Detect which cell encompasses the target text, then output its [x, y] center coordinate. 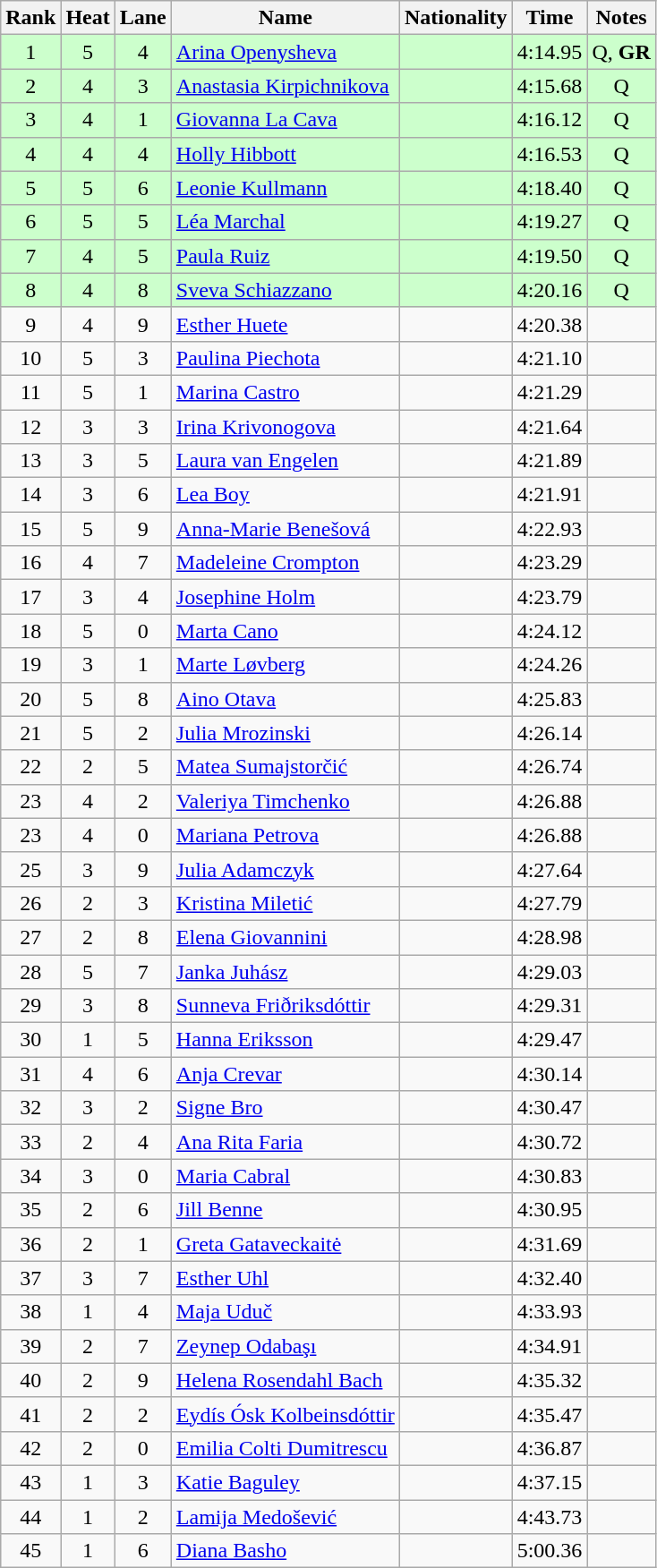
4:29.47 [550, 1040]
21 [30, 733]
17 [30, 597]
4:30.72 [550, 1142]
Mariana Petrova [285, 835]
4:27.64 [550, 869]
4:35.32 [550, 1380]
4:30.47 [550, 1108]
Name [285, 18]
Nationality [456, 18]
Matea Sumajstorčić [285, 767]
38 [30, 1312]
4:32.40 [550, 1278]
Paulina Piechota [285, 358]
4:21.91 [550, 495]
4:20.16 [550, 290]
Q, GR [621, 52]
4:37.15 [550, 1482]
4:28.98 [550, 937]
32 [30, 1108]
4:29.31 [550, 1006]
Diana Basho [285, 1551]
Marta Cano [285, 631]
4:29.03 [550, 971]
14 [30, 495]
42 [30, 1448]
4:15.68 [550, 86]
Julia Adamczyk [285, 869]
34 [30, 1176]
4:21.29 [550, 392]
Rank [30, 18]
Helena Rosendahl Bach [285, 1380]
4:30.14 [550, 1074]
Jill Benne [285, 1210]
Sunneva Friðriksdóttir [285, 1006]
4:34.91 [550, 1346]
44 [30, 1517]
4:19.27 [550, 222]
25 [30, 869]
40 [30, 1380]
Anna-Marie Benešová [285, 529]
Heat [88, 18]
Elena Giovannini [285, 937]
Lea Boy [285, 495]
Hanna Eriksson [285, 1040]
33 [30, 1142]
19 [30, 665]
Anastasia Kirpichnikova [285, 86]
Madeleine Crompton [285, 563]
4:27.79 [550, 903]
Zeynep Odabaşı [285, 1346]
Arina Openysheva [285, 52]
4:19.50 [550, 256]
Eydís Ósk Kolbeinsdóttir [285, 1414]
45 [30, 1551]
15 [30, 529]
4:36.87 [550, 1448]
Signe Bro [285, 1108]
Laura van Engelen [285, 461]
Sveva Schiazzano [285, 290]
13 [30, 461]
4:30.83 [550, 1176]
Holly Hibbott [285, 154]
Emilia Colti Dumitrescu [285, 1448]
4:26.74 [550, 767]
16 [30, 563]
36 [30, 1244]
18 [30, 631]
20 [30, 699]
39 [30, 1346]
Maja Uduč [285, 1312]
30 [30, 1040]
4:21.89 [550, 461]
Marina Castro [285, 392]
35 [30, 1210]
Ana Rita Faria [285, 1142]
Greta Gataveckaitė [285, 1244]
28 [30, 971]
Aino Otava [285, 699]
Lane [143, 18]
4:31.69 [550, 1244]
4:30.95 [550, 1210]
Lamija Medošević [285, 1517]
4:18.40 [550, 188]
4:25.83 [550, 699]
4:33.93 [550, 1312]
4:16.53 [550, 154]
Maria Cabral [285, 1176]
26 [30, 903]
4:26.14 [550, 733]
4:35.47 [550, 1414]
11 [30, 392]
Kristina Miletić [285, 903]
Janka Juhász [285, 971]
Katie Baguley [285, 1482]
Marte Løvberg [285, 665]
Notes [621, 18]
Irina Krivonogova [285, 427]
Léa Marchal [285, 222]
4:14.95 [550, 52]
37 [30, 1278]
Giovanna La Cava [285, 120]
Anja Crevar [285, 1074]
4:24.26 [550, 665]
43 [30, 1482]
29 [30, 1006]
5:00.36 [550, 1551]
Josephine Holm [285, 597]
Julia Mrozinski [285, 733]
Valeriya Timchenko [285, 801]
4:20.38 [550, 324]
4:21.64 [550, 427]
12 [30, 427]
4:23.79 [550, 597]
4:24.12 [550, 631]
4:43.73 [550, 1517]
31 [30, 1074]
4:16.12 [550, 120]
Esther Huete [285, 324]
22 [30, 767]
27 [30, 937]
10 [30, 358]
41 [30, 1414]
Esther Uhl [285, 1278]
Paula Ruiz [285, 256]
4:22.93 [550, 529]
4:21.10 [550, 358]
Time [550, 18]
4:23.29 [550, 563]
Leonie Kullmann [285, 188]
